Extract the [X, Y] coordinate from the center of the cell holding the provided text.  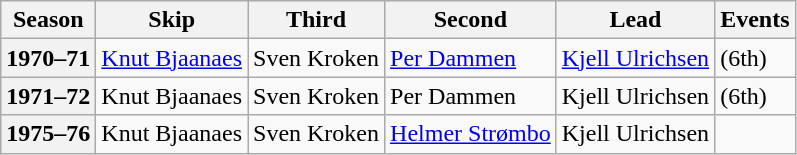
Events [755, 20]
1975–76 [48, 134]
Third [316, 20]
Season [48, 20]
1970–71 [48, 58]
Lead [635, 20]
Helmer Strømbo [471, 134]
Second [471, 20]
Skip [172, 20]
1971–72 [48, 96]
